Pinpoint the cell where the given text exists, returning its [X, Y] midpoint coordinate. 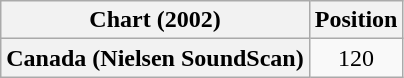
Canada (Nielsen SoundScan) [155, 58]
120 [356, 58]
Position [356, 20]
Chart (2002) [155, 20]
